Return (X, Y) of the center of cell containing provided text 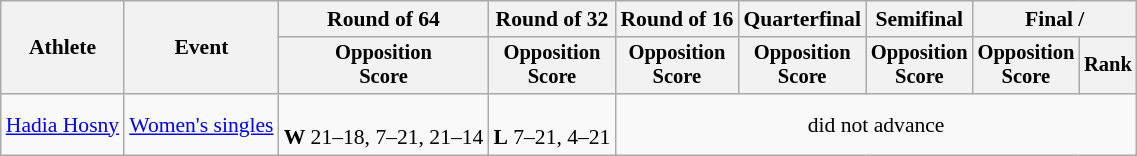
Round of 64 (384, 19)
Final / (1055, 19)
Women's singles (201, 124)
Round of 16 (676, 19)
Athlete (62, 48)
W 21–18, 7–21, 21–14 (384, 124)
Semifinal (920, 19)
Event (201, 48)
Rank (1108, 66)
Hadia Hosny (62, 124)
L 7–21, 4–21 (552, 124)
Quarterfinal (802, 19)
did not advance (876, 124)
Round of 32 (552, 19)
